Capture the cell that displays the provided text and extract its [X, Y] central coordinate. 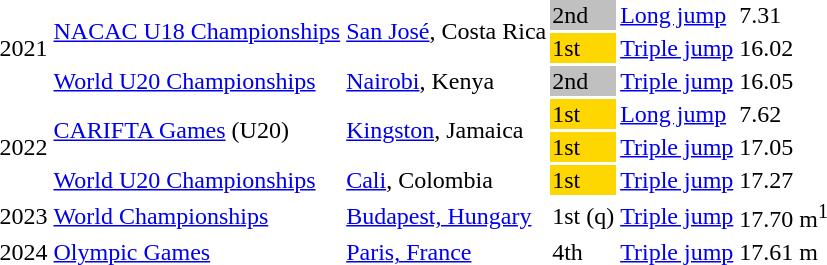
World Championships [197, 216]
1st (q) [584, 216]
San José, Costa Rica [446, 32]
Budapest, Hungary [446, 216]
CARIFTA Games (U20) [197, 130]
NACAC U18 Championships [197, 32]
Nairobi, Kenya [446, 81]
Cali, Colombia [446, 180]
Kingston, Jamaica [446, 130]
